Identify which cell holds the provided text, then report its [x, y] central coordinate. 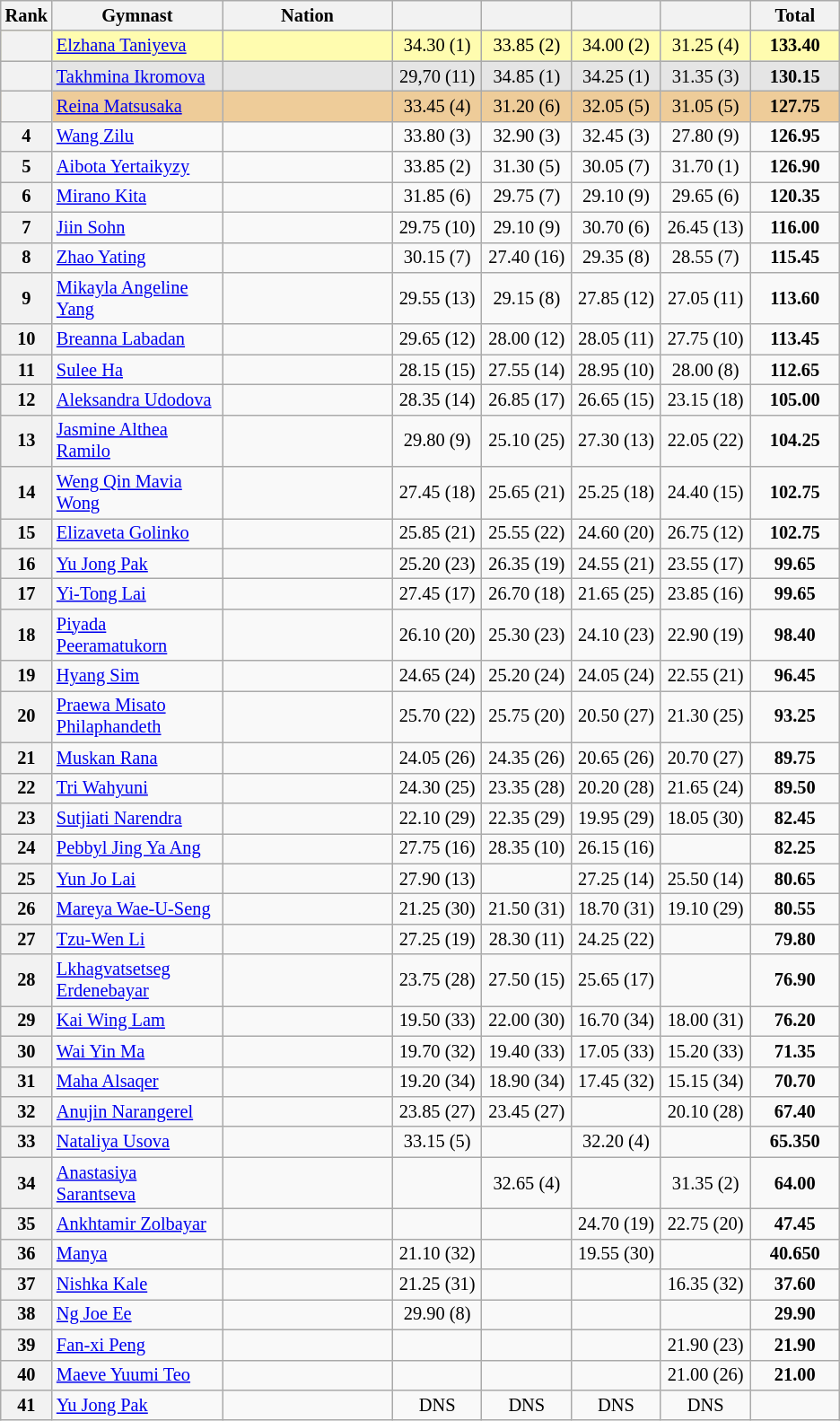
35 [27, 1224]
41 [27, 1405]
Praewa Misato Philaphandeth [137, 716]
Reina Matsusaka [137, 106]
27.55 (14) [527, 370]
23.55 (17) [705, 564]
Tri Wahyuni [137, 788]
30.70 (6) [617, 227]
26.85 (17) [527, 399]
39 [27, 1345]
22.55 (21) [705, 676]
21.25 (31) [437, 1285]
26.65 (15) [617, 399]
80.55 [795, 908]
29.15 (8) [527, 298]
22.90 (19) [705, 635]
21.25 (30) [437, 908]
27.75 (16) [437, 848]
22.10 (29) [437, 818]
22.75 (20) [705, 1224]
5 [27, 167]
Jiin Sohn [137, 227]
28.30 (11) [527, 939]
31.70 (1) [705, 167]
Maeve Yuumi Teo [137, 1375]
13 [27, 441]
20.70 (27) [705, 758]
26.70 (18) [527, 593]
24.25 (22) [617, 939]
20.10 (28) [705, 1111]
29.75 (7) [527, 197]
25.65 (17) [617, 980]
34.85 (1) [527, 76]
30 [27, 1051]
33.15 (5) [437, 1142]
25.50 (14) [705, 879]
64.00 [795, 1183]
Wai Yin Ma [137, 1051]
28.05 (11) [617, 339]
Maha Alsaqer [137, 1082]
Ankhtamir Zolbayar [137, 1224]
22.35 (29) [527, 818]
18 [27, 635]
Breanna Labadan [137, 339]
23.15 (18) [705, 399]
20 [27, 716]
16.35 (32) [705, 1285]
27.05 (11) [705, 298]
14 [27, 493]
79.80 [795, 939]
25.85 (21) [437, 533]
31.20 (6) [527, 106]
Pebbyl Jing Ya Ang [137, 848]
29.55 (13) [437, 298]
Lkhagvatsetseg Erdenebayar [137, 980]
29.80 (9) [437, 441]
31 [27, 1082]
19.95 (29) [617, 818]
25.20 (23) [437, 564]
31.85 (6) [437, 197]
21.50 (31) [527, 908]
21.10 (32) [437, 1254]
Nishka Kale [137, 1285]
24.35 (26) [527, 758]
28.35 (14) [437, 399]
29,70 (11) [437, 76]
27 [27, 939]
Manya [137, 1254]
12 [27, 399]
25.25 (18) [617, 493]
Elizaveta Golinko [137, 533]
29 [27, 1021]
29.90 (8) [437, 1314]
22.05 (22) [705, 441]
34.30 (1) [437, 46]
Yun Jo Lai [137, 879]
26.35 (19) [527, 564]
29.75 (10) [437, 227]
32.45 (3) [617, 136]
9 [27, 298]
28.95 (10) [617, 370]
Nation [308, 15]
28.35 (10) [527, 848]
113.60 [795, 298]
Elzhana Taniyeva [137, 46]
16.70 (34) [617, 1021]
25.55 (22) [527, 533]
133.40 [795, 46]
25.20 (24) [527, 676]
26.75 (12) [705, 533]
24.05 (26) [437, 758]
23.85 (27) [437, 1111]
Rank [27, 15]
21.30 (25) [705, 716]
Hyang Sim [137, 676]
126.95 [795, 136]
27.50 (15) [527, 980]
21.00 [795, 1375]
26.10 (20) [437, 635]
27.80 (9) [705, 136]
Jasmine Althea Ramilo [137, 441]
130.15 [795, 76]
25.75 (20) [527, 716]
Yi-Tong Lai [137, 593]
Muskan Rana [137, 758]
24.40 (15) [705, 493]
76.20 [795, 1021]
115.45 [795, 258]
Anastasiya Sarantseva [137, 1183]
24.55 (21) [617, 564]
82.45 [795, 818]
32.65 (4) [527, 1183]
18.90 (34) [527, 1082]
17.45 (32) [617, 1082]
126.90 [795, 167]
Mareya Wae-U-Seng [137, 908]
24 [27, 848]
33.80 (3) [437, 136]
96.45 [795, 676]
Aibota Yertaikyzy [137, 167]
22.00 (30) [527, 1021]
37 [27, 1285]
Ng Joe Ee [137, 1314]
31.35 (3) [705, 76]
20.65 (26) [617, 758]
18.05 (30) [705, 818]
15.15 (34) [705, 1082]
Aleksandra Udodova [137, 399]
30.05 (7) [617, 167]
36 [27, 1254]
29.35 (8) [617, 258]
28.00 (12) [527, 339]
Fan-xi Peng [137, 1345]
21.90 [795, 1345]
32.90 (3) [527, 136]
17.05 (33) [617, 1051]
98.40 [795, 635]
25.10 (25) [527, 441]
21 [27, 758]
31.25 (4) [705, 46]
27.45 (18) [437, 493]
26 [27, 908]
24.70 (19) [617, 1224]
82.25 [795, 848]
11 [27, 370]
27.85 (12) [617, 298]
120.35 [795, 197]
25.70 (22) [437, 716]
23.35 (28) [527, 788]
65.350 [795, 1142]
18.00 (31) [705, 1021]
Anujin Narangerel [137, 1111]
29.90 [795, 1314]
7 [27, 227]
Wang Zilu [137, 136]
23.75 (28) [437, 980]
Mirano Kita [137, 197]
113.45 [795, 339]
Gymnast [137, 15]
Total [795, 15]
18.70 (31) [617, 908]
23.45 (27) [527, 1111]
24.60 (20) [617, 533]
32.05 (5) [617, 106]
32 [27, 1111]
33 [27, 1142]
19.10 (29) [705, 908]
27.45 (17) [437, 593]
67.40 [795, 1111]
16 [27, 564]
19.20 (34) [437, 1082]
17 [27, 593]
29.65 (6) [705, 197]
25 [27, 879]
76.90 [795, 980]
23 [27, 818]
15 [27, 533]
Takhmina Ikromova [137, 76]
25.30 (23) [527, 635]
27.30 (13) [617, 441]
Tzu-Wen Li [137, 939]
19.55 (30) [617, 1254]
23.85 (16) [705, 593]
28.15 (15) [437, 370]
89.50 [795, 788]
21.65 (25) [617, 593]
26.15 (16) [617, 848]
27.25 (19) [437, 939]
70.70 [795, 1082]
4 [27, 136]
27.40 (16) [527, 258]
38 [27, 1314]
26.45 (13) [705, 227]
24.65 (24) [437, 676]
Mikayla Angeline Yang [137, 298]
34 [27, 1183]
30.15 (7) [437, 258]
40 [27, 1375]
24.05 (24) [617, 676]
33.45 (4) [437, 106]
Nataliya Usova [137, 1142]
93.25 [795, 716]
6 [27, 197]
21.65 (24) [705, 788]
19.50 (33) [437, 1021]
Sulee Ha [137, 370]
116.00 [795, 227]
34.25 (1) [617, 76]
20.20 (28) [617, 788]
89.75 [795, 758]
28 [27, 980]
71.35 [795, 1051]
21.00 (26) [705, 1375]
19.70 (32) [437, 1051]
24.10 (23) [617, 635]
37.60 [795, 1285]
Sutjiati Narendra [137, 818]
27.25 (14) [617, 879]
8 [27, 258]
112.65 [795, 370]
104.25 [795, 441]
40.650 [795, 1254]
15.20 (33) [705, 1051]
31.05 (5) [705, 106]
27.75 (10) [705, 339]
28.00 (8) [705, 370]
Kai Wing Lam [137, 1021]
127.75 [795, 106]
24.30 (25) [437, 788]
22 [27, 788]
27.90 (13) [437, 879]
19.40 (33) [527, 1051]
Weng Qin Mavia Wong [137, 493]
105.00 [795, 399]
Zhao Yating [137, 258]
21.90 (23) [705, 1345]
28.55 (7) [705, 258]
29.65 (12) [437, 339]
25.65 (21) [527, 493]
31.30 (5) [527, 167]
80.65 [795, 879]
19 [27, 676]
31.35 (2) [705, 1183]
32.20 (4) [617, 1142]
34.00 (2) [617, 46]
Piyada Peeramatukorn [137, 635]
47.45 [795, 1224]
20.50 (27) [617, 716]
10 [27, 339]
